For the text-containing cell, return its midpoint in [X, Y] coordinate format. 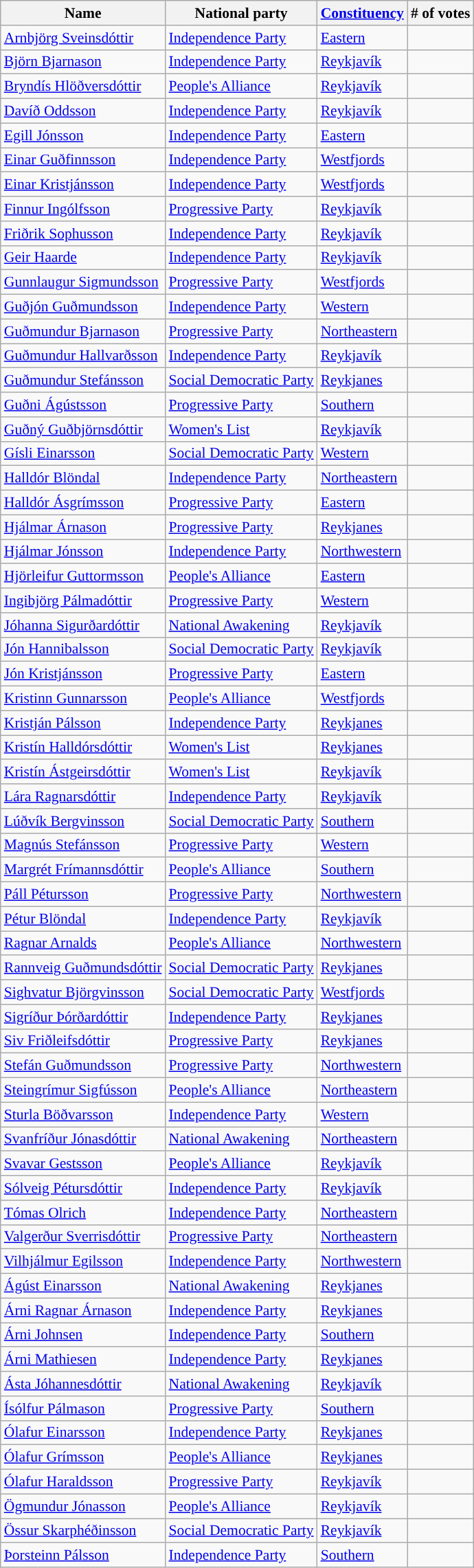
Ágúst Einarsson [83, 1286]
# of votes [440, 13]
Ólafur Grímsson [83, 1457]
Sólveig Pétursdóttir [83, 1188]
Ólafur Einarsson [83, 1433]
Magnús Stefánsson [83, 845]
Pétur Blöndal [83, 919]
Ólafur Haraldsson [83, 1482]
Jóhanna Sigurðardóttir [83, 625]
Ásta Jóhannesdóttir [83, 1384]
Páll Pétursson [83, 895]
Geir Haarde [83, 258]
Guðjón Guðmundsson [83, 307]
Halldór Blöndal [83, 478]
Jón Hannibalsson [83, 649]
Össur Skarphéðinsson [83, 1531]
Jón Kristjánsson [83, 674]
Finnur Ingólfsson [83, 209]
Einar Kristjánsson [83, 185]
Siv Friðleifsdóttir [83, 1041]
Árni Ragnar Árnason [83, 1310]
Lúðvík Bergvinsson [83, 821]
Þorsteinn Pálsson [83, 1556]
Árni Johnsen [83, 1335]
Halldór Ásgrímsson [83, 503]
Egill Jónsson [83, 135]
Guðni Ágústsson [83, 405]
Bryndís Hlöðversdóttir [83, 87]
Ögmundur Jónasson [83, 1506]
Gunnlaugur Sigmundsson [83, 282]
Arnbjörg Sveinsdóttir [83, 38]
Constituency [363, 13]
Valgerður Sverrisdóttir [83, 1237]
Vilhjálmur Egilsson [83, 1262]
Tómas Olrich [83, 1213]
Björn Bjarnason [83, 62]
Davíð Oddsson [83, 111]
Svavar Gestsson [83, 1164]
Kristín Ástgeirsdóttir [83, 772]
Name [83, 13]
Ragnar Arnalds [83, 943]
Kristín Halldórsdóttir [83, 748]
Kristján Pálsson [83, 723]
Guðmundur Stefánsson [83, 381]
Ísólfur Pálmason [83, 1409]
Ingibjörg Pálmadóttir [83, 601]
Kristinn Gunnarsson [83, 699]
Steingrímur Sigfússon [83, 1090]
Margrét Frímannsdóttir [83, 870]
Guðmundur Bjarnason [83, 331]
Árni Mathiesen [83, 1360]
Hjálmar Jónsson [83, 552]
National party [242, 13]
Guðmundur Hallvarðsson [83, 356]
Sigríður Þórðardóttir [83, 1017]
Guðný Guðbjörnsdóttir [83, 429]
Sighvatur Björgvinsson [83, 992]
Hjörleifur Guttormsson [83, 576]
Lára Ragnarsdóttir [83, 796]
Stefán Guðmundsson [83, 1066]
Rannveig Guðmundsdóttir [83, 968]
Einar Guðfinnsson [83, 160]
Sturla Böðvarsson [83, 1115]
Svanfríður Jónasdóttir [83, 1139]
Hjálmar Árnason [83, 527]
Gísli Einarsson [83, 453]
Friðrik Sophusson [83, 234]
